Return the (x, y) coordinate for the center point of the cell that contains the specified text.  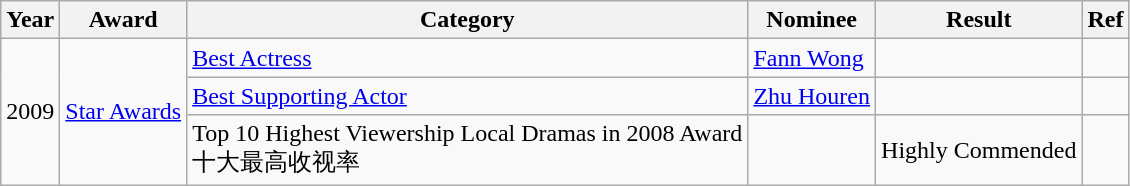
Nominee (812, 20)
2009 (30, 112)
Ref (1106, 20)
Year (30, 20)
Category (468, 20)
Zhu Houren (812, 96)
Best Actress (468, 58)
Award (124, 20)
Best Supporting Actor (468, 96)
Highly Commended (979, 150)
Top 10 Highest Viewership Local Dramas in 2008 Award 十大最高收视率 (468, 150)
Star Awards (124, 112)
Result (979, 20)
Fann Wong (812, 58)
